Determine the (x, y) coordinate at the center of the cell enclosing the given text.  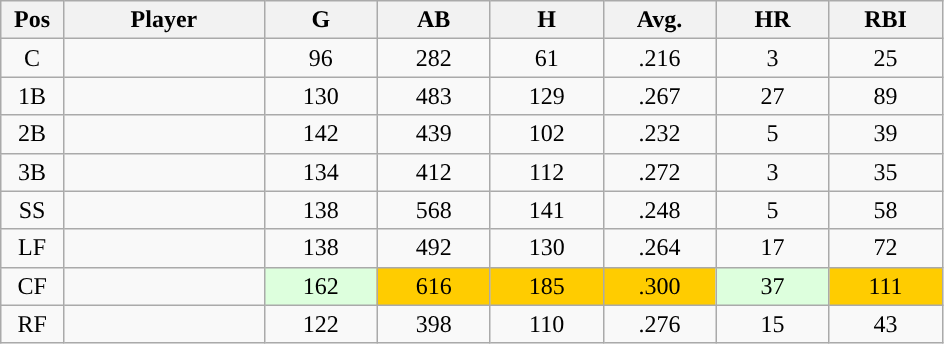
61 (546, 58)
15 (772, 324)
110 (546, 324)
RF (32, 324)
142 (320, 134)
122 (320, 324)
492 (434, 248)
H (546, 20)
141 (546, 210)
483 (434, 96)
C (32, 58)
AB (434, 20)
412 (434, 172)
89 (886, 96)
.300 (660, 286)
17 (772, 248)
35 (886, 172)
.267 (660, 96)
.272 (660, 172)
129 (546, 96)
HR (772, 20)
Avg. (660, 20)
37 (772, 286)
162 (320, 286)
.264 (660, 248)
439 (434, 134)
282 (434, 58)
39 (886, 134)
3B (32, 172)
27 (772, 96)
Player (164, 20)
.248 (660, 210)
111 (886, 286)
616 (434, 286)
G (320, 20)
.216 (660, 58)
96 (320, 58)
568 (434, 210)
185 (546, 286)
43 (886, 324)
.276 (660, 324)
Pos (32, 20)
25 (886, 58)
398 (434, 324)
102 (546, 134)
SS (32, 210)
58 (886, 210)
LF (32, 248)
RBI (886, 20)
.232 (660, 134)
2B (32, 134)
72 (886, 248)
CF (32, 286)
112 (546, 172)
134 (320, 172)
1B (32, 96)
